Output the (x, y) coordinate of the center of the cell containing the given text.  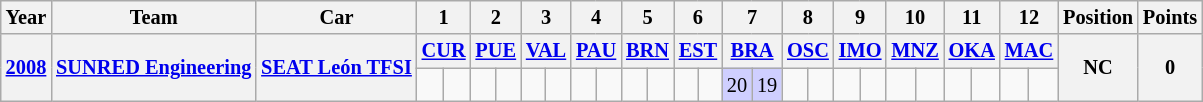
MNZ (914, 51)
OSC (808, 51)
8 (808, 17)
IMO (860, 51)
5 (648, 17)
CUR (444, 51)
NC (1098, 68)
7 (752, 17)
10 (914, 17)
1 (444, 17)
Car (336, 17)
19 (767, 85)
OKA (972, 51)
Points (1170, 17)
0 (1170, 68)
SUNRED Engineering (154, 68)
Year (26, 17)
SEAT León TFSI (336, 68)
20 (737, 85)
12 (1029, 17)
4 (596, 17)
6 (698, 17)
Position (1098, 17)
PUE (496, 51)
3 (546, 17)
11 (972, 17)
Team (154, 17)
EST (698, 51)
9 (860, 17)
BRA (752, 51)
VAL (546, 51)
2008 (26, 68)
MAC (1029, 51)
BRN (648, 51)
PAU (596, 51)
2 (496, 17)
